For the text-containing cell, return its midpoint in [X, Y] coordinate format. 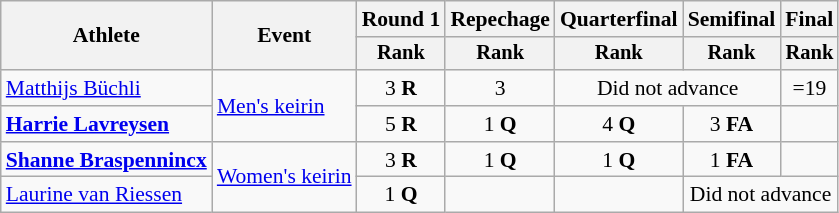
Final [809, 19]
Matthijs Büchli [106, 88]
Harrie Lavreysen [106, 124]
Laurine van Riessen [106, 195]
Women's keirin [284, 178]
4 Q [619, 124]
Repechage [500, 19]
Shanne Braspennincx [106, 160]
Event [284, 36]
Men's keirin [284, 106]
3 [500, 88]
3 FA [732, 124]
5 R [402, 124]
=19 [809, 88]
Semifinal [732, 19]
1 FA [732, 160]
Quarterfinal [619, 19]
Round 1 [402, 19]
Athlete [106, 36]
